Determine the (x, y) coordinate at the center of the cell enclosing the given text.  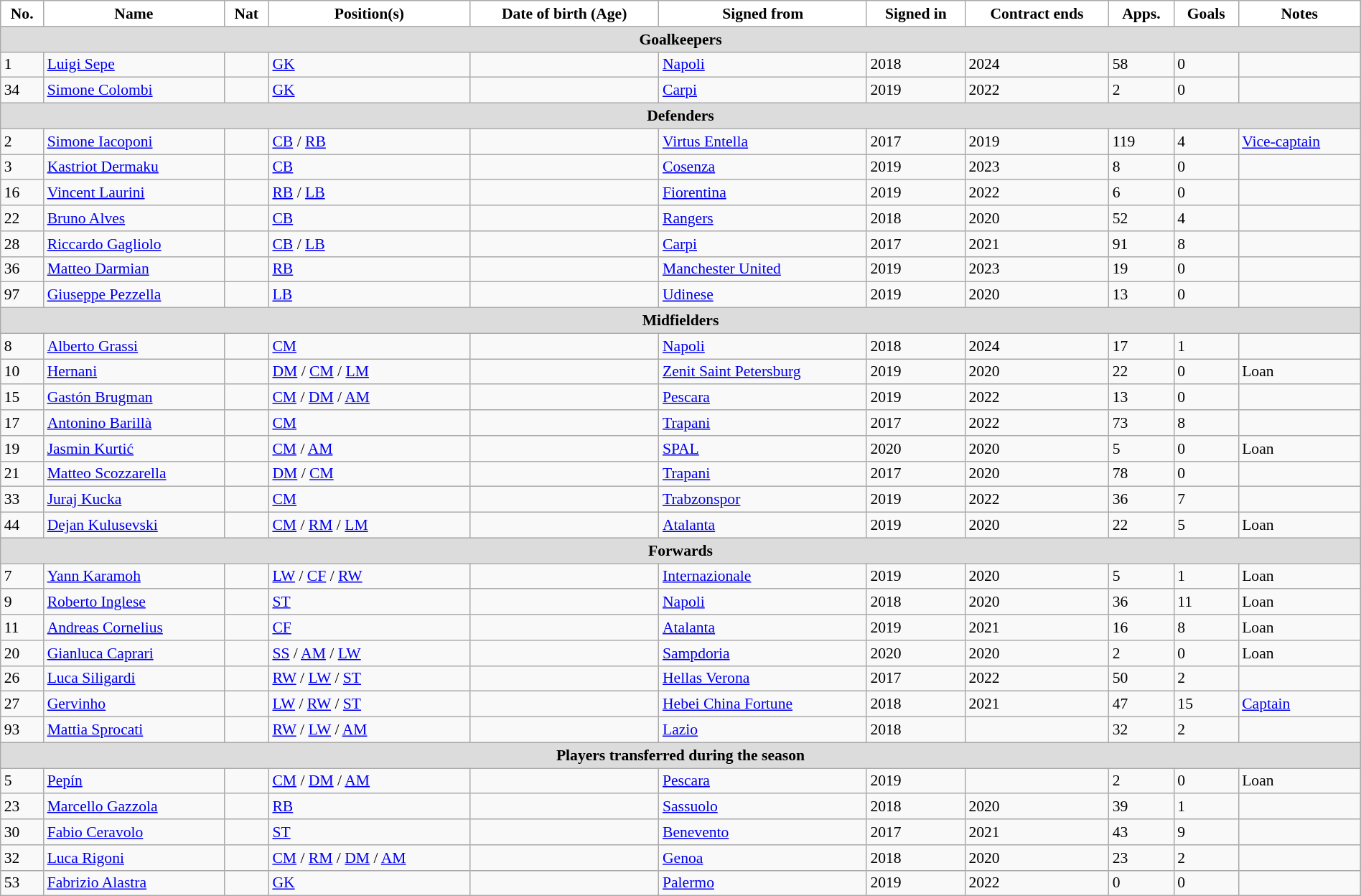
Vincent Laurini (134, 193)
Andreas Cornelius (134, 627)
Gervinho (134, 704)
10 (22, 372)
Cosenza (763, 167)
Kastriot Dermaku (134, 167)
Rangers (763, 218)
Defenders (680, 116)
53 (22, 883)
CF (369, 627)
Date of birth (Age) (564, 14)
91 (1141, 244)
97 (22, 295)
Sassuolo (763, 807)
DM / CM (369, 474)
Name (134, 14)
27 (22, 704)
Alberto Grassi (134, 346)
CB / RB (369, 141)
26 (22, 678)
Notes (1299, 14)
34 (22, 90)
39 (1141, 807)
No. (22, 14)
Apps. (1141, 14)
CM / RM / DM / AM (369, 858)
Virtus Entella (763, 141)
Contract ends (1037, 14)
Zenit Saint Petersburg (763, 372)
Manchester United (763, 269)
30 (22, 832)
Benevento (763, 832)
Fiorentina (763, 193)
Captain (1299, 704)
Udinese (763, 295)
Hebei China Fortune (763, 704)
Goalkeepers (680, 39)
RW / LW / ST (369, 678)
43 (1141, 832)
Internazionale (763, 577)
Vice-captain (1299, 141)
Yann Karamoh (134, 577)
119 (1141, 141)
DM / CM / LM (369, 372)
Fabio Ceravolo (134, 832)
Position(s) (369, 14)
RB / LB (369, 193)
CB / LB (369, 244)
20 (22, 653)
Sampdoria (763, 653)
Players transferred during the season (680, 755)
LW / CF / RW (369, 577)
Gastón Brugman (134, 398)
Signed in (916, 14)
Midfielders (680, 321)
Simone Iacoponi (134, 141)
SPAL (763, 449)
6 (1141, 193)
SS / AM / LW (369, 653)
Genoa (763, 858)
Signed from (763, 14)
Roberto Inglese (134, 602)
Bruno Alves (134, 218)
73 (1141, 423)
Jasmin Kurtić (134, 449)
CM / AM (369, 449)
Marcello Gazzola (134, 807)
Matteo Darmian (134, 269)
93 (22, 730)
Matteo Scozzarella (134, 474)
44 (22, 526)
47 (1141, 704)
Luigi Sepe (134, 65)
Pepín (134, 781)
28 (22, 244)
Gianluca Caprari (134, 653)
Mattia Sprocati (134, 730)
Simone Colombi (134, 90)
RW / LW / AM (369, 730)
Luca Rigoni (134, 858)
Nat (246, 14)
Dejan Kulusevski (134, 526)
Lazio (763, 730)
Antonino Barillà (134, 423)
CM / RM / LM (369, 526)
33 (22, 500)
LW / RW / ST (369, 704)
Trabzonspor (763, 500)
58 (1141, 65)
21 (22, 474)
3 (22, 167)
Giuseppe Pezzella (134, 295)
50 (1141, 678)
52 (1141, 218)
Riccardo Gagliolo (134, 244)
78 (1141, 474)
Luca Siligardi (134, 678)
Juraj Kucka (134, 500)
Palermo (763, 883)
Hellas Verona (763, 678)
Fabrizio Alastra (134, 883)
Hernani (134, 372)
Forwards (680, 551)
LB (369, 295)
Goals (1206, 14)
